From the cell containing the given text, extract its center point as (x, y) coordinate. 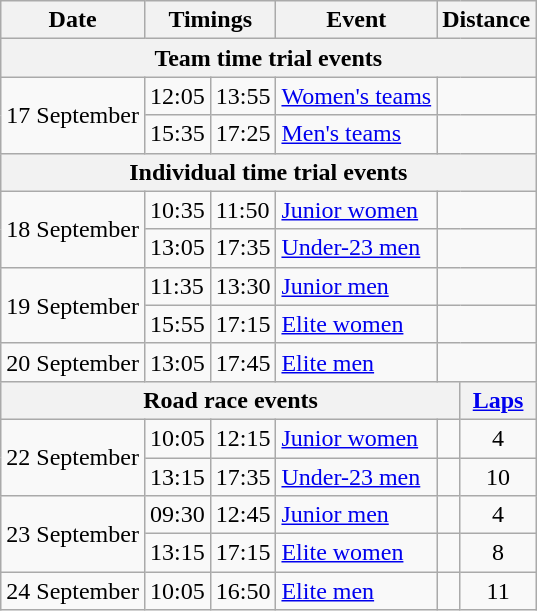
20 September (73, 362)
19 September (73, 305)
24 September (73, 591)
11 (498, 591)
13:30 (243, 286)
18 September (73, 229)
Individual time trial events (268, 172)
11:35 (177, 286)
Men's teams (356, 134)
Team time trial events (268, 58)
Date (73, 20)
17:45 (243, 362)
11:50 (243, 210)
15:55 (177, 324)
12:15 (243, 438)
09:30 (177, 515)
15:35 (177, 134)
Laps (498, 400)
12:45 (243, 515)
Timings (210, 20)
13:55 (243, 96)
Road race events (231, 400)
8 (498, 553)
12:05 (177, 96)
10:35 (177, 210)
Distance (486, 20)
16:50 (243, 591)
22 September (73, 457)
10 (498, 477)
Women's teams (356, 96)
23 September (73, 534)
17:25 (243, 134)
Event (356, 20)
17 September (73, 115)
